Extract the (x, y) coordinate from the center of the cell holding the provided text.  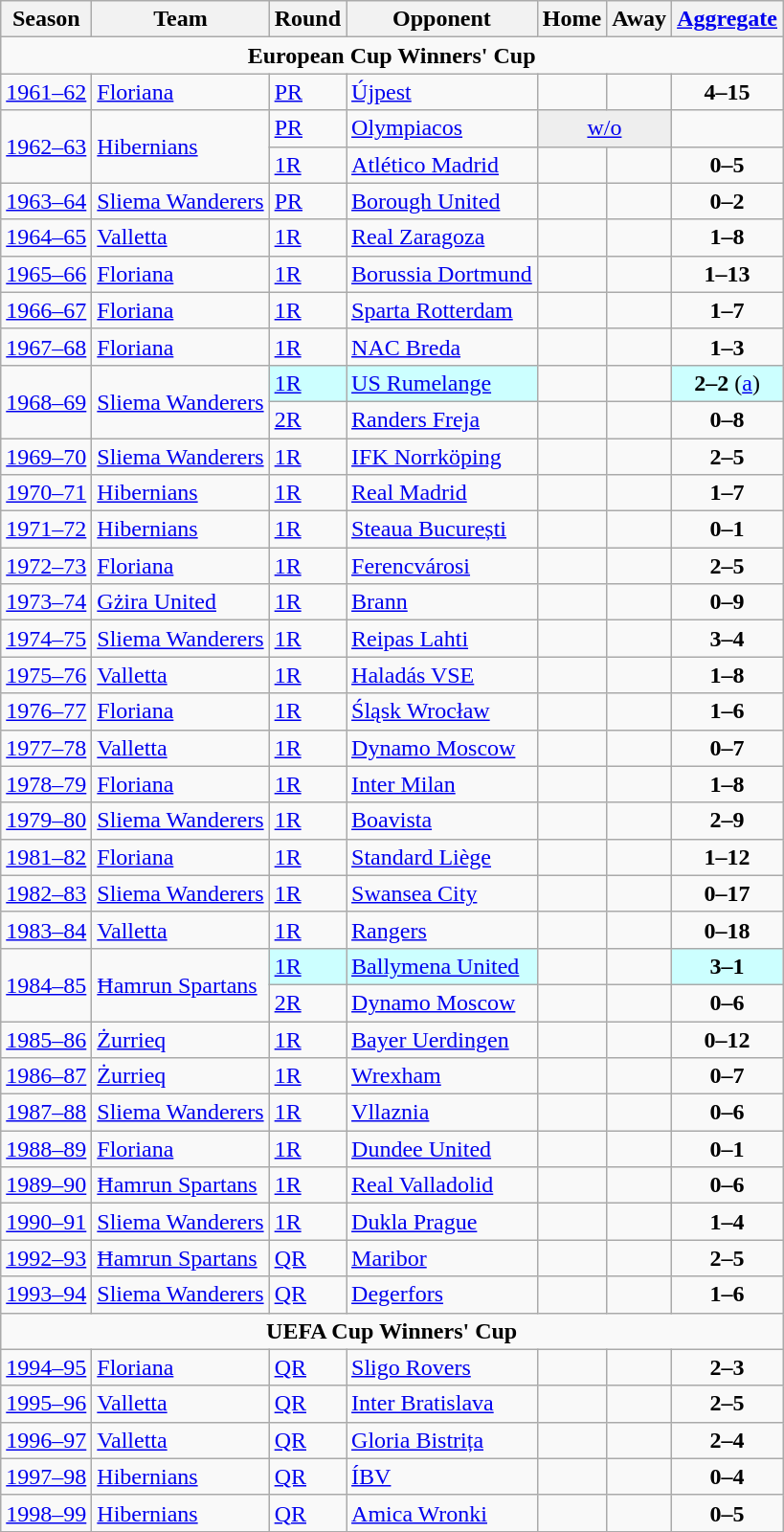
1961–62 (46, 92)
Atlético Madrid (442, 165)
2–9 (728, 821)
1990–91 (46, 1222)
1975–76 (46, 675)
4–15 (728, 92)
Away (639, 19)
0–8 (728, 419)
1963–64 (46, 201)
1970–71 (46, 493)
2–3 (728, 1367)
IFK Norrköping (442, 457)
1–13 (728, 274)
Borussia Dortmund (442, 274)
Degerfors (442, 1295)
1995–96 (46, 1404)
Inter Milan (442, 784)
Śląsk Wrocław (442, 711)
Vllaznia (442, 1113)
1–12 (728, 857)
Real Madrid (442, 493)
Sligo Rovers (442, 1367)
1979–80 (46, 821)
ÍBV (442, 1476)
Sparta Rotterdam (442, 310)
1–3 (728, 347)
0–12 (728, 1039)
Home (571, 19)
1974–75 (46, 639)
0–18 (728, 930)
1972–73 (46, 566)
1988–89 (46, 1149)
3–1 (728, 966)
0–2 (728, 201)
Randers Freja (442, 419)
1973–74 (46, 602)
1997–98 (46, 1476)
1968–69 (46, 401)
1965–66 (46, 274)
Ballymena United (442, 966)
Brann (442, 602)
1976–77 (46, 711)
Gżira United (180, 602)
1966–67 (46, 310)
Rangers (442, 930)
Olympiacos (442, 128)
Swansea City (442, 893)
1962–63 (46, 146)
1989–90 (46, 1185)
Round (307, 19)
Bayer Uerdingen (442, 1039)
Standard Liège (442, 857)
1982–83 (46, 893)
Aggregate (728, 19)
Real Zaragoza (442, 237)
1984–85 (46, 984)
w/o (604, 128)
Wrexham (442, 1076)
0–9 (728, 602)
1978–79 (46, 784)
1977–78 (46, 748)
Season (46, 19)
Real Valladolid (442, 1185)
1994–95 (46, 1367)
0–17 (728, 893)
1992–93 (46, 1258)
Opponent (442, 19)
Dundee United (442, 1149)
2–4 (728, 1440)
0–4 (728, 1476)
2–2 (a) (728, 383)
Borough United (442, 201)
1969–70 (46, 457)
1–4 (728, 1222)
1971–72 (46, 529)
1987–88 (46, 1113)
Inter Bratislava (442, 1404)
US Rumelange (442, 383)
1981–82 (46, 857)
3–4 (728, 639)
1983–84 (46, 930)
European Cup Winners' Cup (392, 56)
Dukla Prague (442, 1222)
1986–87 (46, 1076)
Amica Wronki (442, 1513)
Team (180, 19)
UEFA Cup Winners' Cup (392, 1331)
1964–65 (46, 237)
1967–68 (46, 347)
1998–99 (46, 1513)
Gloria Bistrița (442, 1440)
Ferencvárosi (442, 566)
Reipas Lahti (442, 639)
Boavista (442, 821)
Újpest (442, 92)
Steaua București (442, 529)
1996–97 (46, 1440)
1993–94 (46, 1295)
NAC Breda (442, 347)
Haladás VSE (442, 675)
1985–86 (46, 1039)
Maribor (442, 1258)
